Determine the (X, Y) coordinate at the center of the cell enclosing the given text.  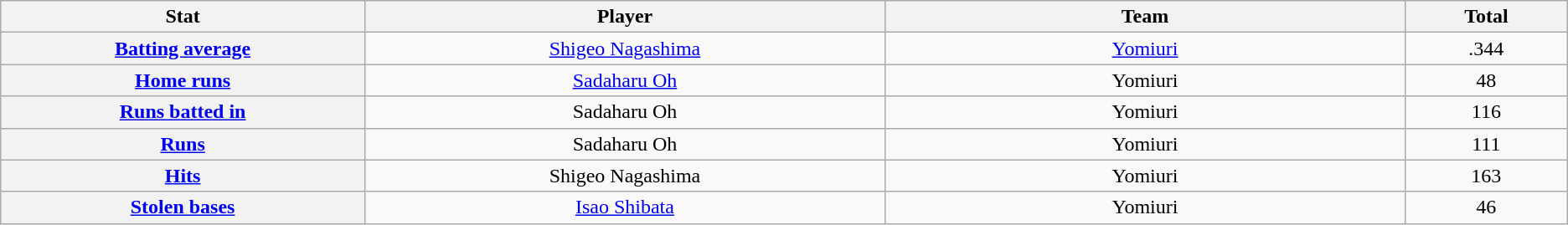
Runs batted in (183, 112)
Team (1144, 17)
46 (1486, 207)
116 (1486, 112)
Total (1486, 17)
Home runs (183, 80)
Hits (183, 176)
Batting average (183, 49)
Isao Shibata (625, 207)
Stat (183, 17)
111 (1486, 144)
Player (625, 17)
Stolen bases (183, 207)
Runs (183, 144)
163 (1486, 176)
48 (1486, 80)
.344 (1486, 49)
